From the cell containing the given text, extract its center point as (X, Y) coordinate. 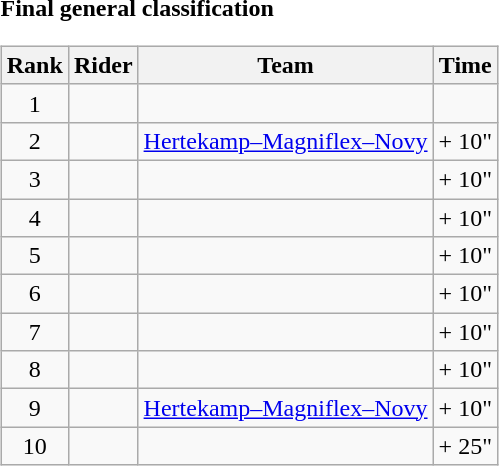
Rider (103, 65)
2 (34, 141)
7 (34, 332)
6 (34, 294)
Team (286, 65)
3 (34, 179)
Time (465, 65)
Rank (34, 65)
5 (34, 256)
+ 25" (465, 446)
1 (34, 103)
4 (34, 217)
9 (34, 408)
10 (34, 446)
8 (34, 370)
